Provide the (X, Y) coordinate of the cell's center where the given text is located.  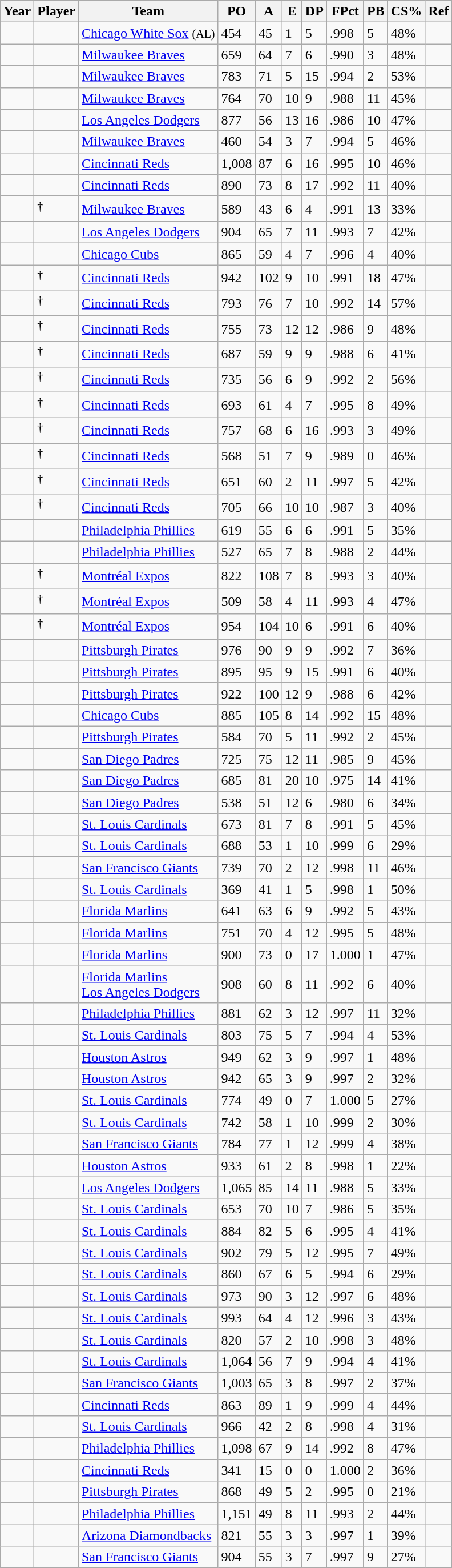
1,098 (236, 1449)
860 (236, 1274)
895 (236, 672)
CS% (406, 11)
105 (268, 716)
568 (236, 456)
.980 (345, 803)
993 (236, 1318)
803 (236, 1035)
.987 (345, 507)
38% (406, 1144)
933 (236, 1166)
742 (236, 1122)
865 (236, 254)
584 (236, 737)
527 (236, 552)
822 (236, 576)
22% (406, 1166)
FPct (345, 11)
751 (236, 933)
20 (292, 781)
641 (236, 911)
Ref (438, 11)
884 (236, 1231)
735 (236, 379)
71 (268, 77)
30% (406, 1122)
63 (268, 911)
902 (236, 1253)
890 (236, 185)
881 (236, 1013)
77 (268, 1144)
21% (406, 1492)
Arizona Diamondbacks (148, 1535)
PB (376, 11)
705 (236, 507)
908 (236, 984)
57 (268, 1340)
954 (236, 627)
DP (314, 11)
.975 (345, 781)
79 (268, 1253)
1,065 (236, 1188)
460 (236, 142)
54 (268, 142)
973 (236, 1296)
Year (17, 11)
868 (236, 1492)
774 (236, 1101)
757 (236, 431)
57% (406, 304)
693 (236, 406)
651 (236, 481)
949 (236, 1057)
50% (406, 889)
56% (406, 379)
34% (406, 803)
341 (236, 1470)
369 (236, 889)
685 (236, 781)
100 (268, 693)
104 (268, 627)
39% (406, 1535)
A (268, 11)
976 (236, 650)
87 (268, 163)
687 (236, 354)
764 (236, 98)
85 (268, 1188)
619 (236, 531)
1,008 (236, 163)
66 (268, 507)
966 (236, 1427)
E (292, 11)
863 (236, 1405)
1,064 (236, 1361)
793 (236, 304)
784 (236, 1144)
739 (236, 868)
37% (406, 1383)
1,151 (236, 1514)
.990 (345, 55)
509 (236, 601)
885 (236, 716)
Player (56, 11)
.985 (345, 759)
783 (236, 77)
PO (236, 11)
43 (268, 209)
102 (268, 278)
31% (406, 1427)
45 (268, 33)
673 (236, 824)
76 (268, 304)
454 (236, 33)
108 (268, 576)
538 (236, 803)
53 (268, 846)
659 (236, 55)
89 (268, 1405)
900 (236, 955)
41 (268, 889)
42 (268, 1427)
589 (236, 209)
877 (236, 120)
95 (268, 672)
Chicago White Sox (AL) (148, 33)
821 (236, 1535)
1,003 (236, 1383)
755 (236, 329)
725 (236, 759)
922 (236, 693)
.989 (345, 456)
653 (236, 1209)
68 (268, 431)
18 (376, 278)
Team (148, 11)
Florida MarlinsLos Angeles Dodgers (148, 984)
82 (268, 1231)
820 (236, 1340)
688 (236, 846)
